For the text-containing cell, return its midpoint in (X, Y) coordinate format. 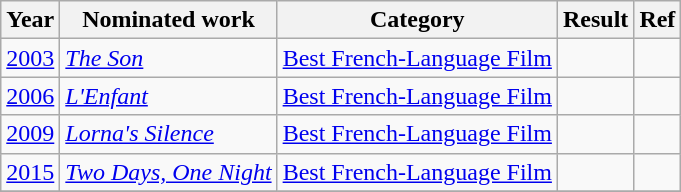
L'Enfant (168, 96)
Nominated work (168, 20)
2015 (30, 172)
2009 (30, 134)
The Son (168, 58)
Ref (658, 20)
Result (595, 20)
Category (417, 20)
Year (30, 20)
Lorna's Silence (168, 134)
2006 (30, 96)
2003 (30, 58)
Two Days, One Night (168, 172)
